Output the (X, Y) coordinate of the center of the cell containing the given text.  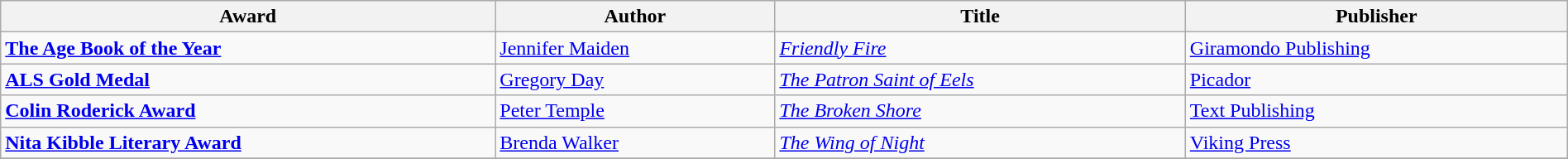
ALS Gold Medal (248, 79)
Jennifer Maiden (635, 48)
The Broken Shore (980, 111)
Giramondo Publishing (1376, 48)
The Age Book of the Year (248, 48)
Friendly Fire (980, 48)
Award (248, 17)
The Patron Saint of Eels (980, 79)
Author (635, 17)
Publisher (1376, 17)
Picador (1376, 79)
Text Publishing (1376, 111)
Viking Press (1376, 142)
Colin Roderick Award (248, 111)
Title (980, 17)
The Wing of Night (980, 142)
Gregory Day (635, 79)
Peter Temple (635, 111)
Nita Kibble Literary Award (248, 142)
Brenda Walker (635, 142)
